Search for the cell housing the specified text and yield its [X, Y] center coordinate. 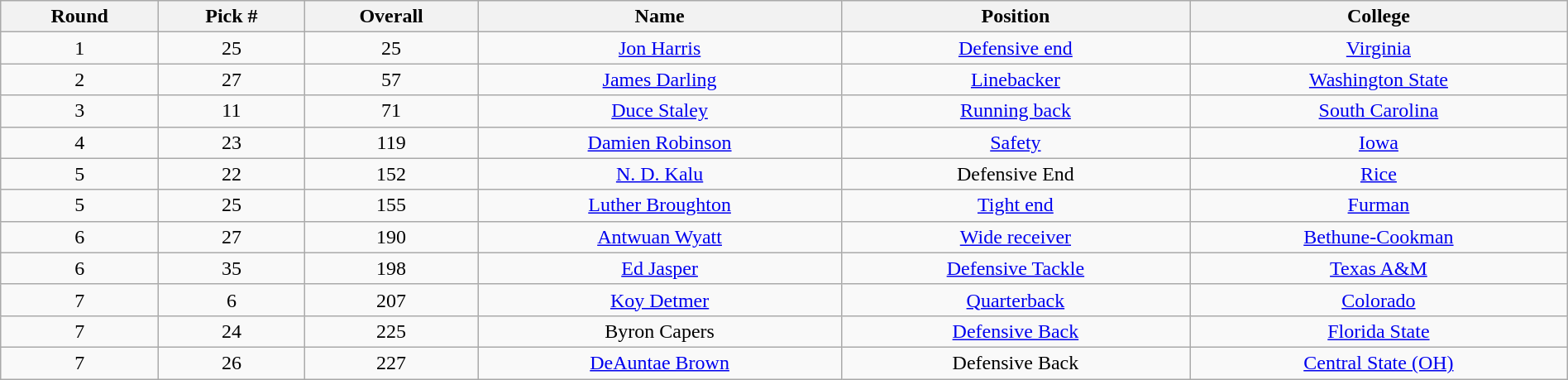
35 [232, 268]
22 [232, 174]
N. D. Kalu [660, 174]
Bethune-Cookman [1379, 237]
Overall [391, 17]
Duce Staley [660, 111]
Florida State [1379, 331]
Wide receiver [1016, 237]
3 [79, 111]
1 [79, 48]
Rice [1379, 174]
119 [391, 142]
225 [391, 331]
Pick # [232, 17]
11 [232, 111]
Koy Detmer [660, 300]
James Darling [660, 79]
227 [391, 363]
Iowa [1379, 142]
26 [232, 363]
College [1379, 17]
Tight end [1016, 205]
Colorado [1379, 300]
Round [79, 17]
Central State (OH) [1379, 363]
Running back [1016, 111]
Washington State [1379, 79]
Byron Capers [660, 331]
Safety [1016, 142]
Name [660, 17]
Quarterback [1016, 300]
190 [391, 237]
Virginia [1379, 48]
Defensive end [1016, 48]
198 [391, 268]
2 [79, 79]
71 [391, 111]
Luther Broughton [660, 205]
South Carolina [1379, 111]
Defensive Tackle [1016, 268]
Texas A&M [1379, 268]
Antwuan Wyatt [660, 237]
DeAuntae Brown [660, 363]
Damien Robinson [660, 142]
Position [1016, 17]
Defensive End [1016, 174]
4 [79, 142]
57 [391, 79]
152 [391, 174]
24 [232, 331]
Furman [1379, 205]
155 [391, 205]
Ed Jasper [660, 268]
207 [391, 300]
Linebacker [1016, 79]
Jon Harris [660, 48]
23 [232, 142]
